Return [X, Y] of the center of cell containing provided text 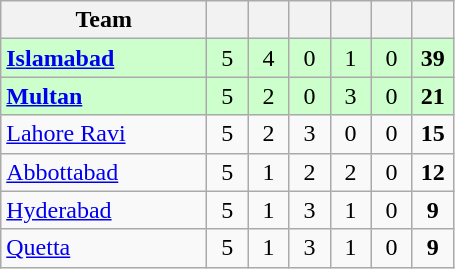
39 [432, 58]
Team [104, 20]
Quetta [104, 248]
Islamabad [104, 58]
Lahore Ravi [104, 134]
12 [432, 172]
21 [432, 96]
15 [432, 134]
Multan [104, 96]
Hyderabad [104, 210]
Abbottabad [104, 172]
4 [268, 58]
